Determine the (X, Y) coordinate at the center of the cell enclosing the given text.  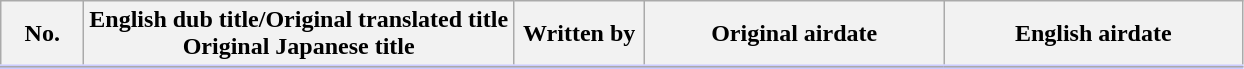
Written by (580, 34)
No. (42, 34)
English airdate (1094, 34)
Original airdate (794, 34)
English dub title/Original translated titleOriginal Japanese title (299, 34)
